Return the [X, Y] coordinate for the center point of the cell that contains the specified text.  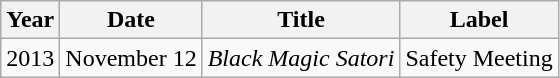
Safety Meeting [479, 58]
Title [301, 20]
Black Magic Satori [301, 58]
2013 [30, 58]
Label [479, 20]
Year [30, 20]
Date [131, 20]
November 12 [131, 58]
